Determine the (X, Y) coordinate at the center of the cell enclosing the given text.  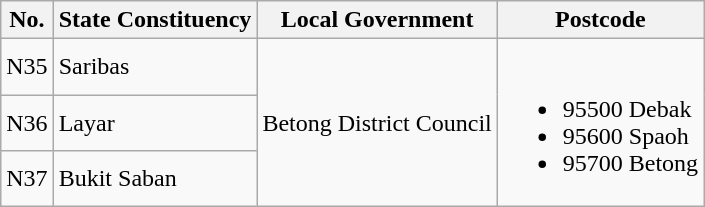
N36 (27, 122)
95500 Debak95600 Spaoh95700 Betong (600, 122)
No. (27, 20)
Layar (155, 122)
N37 (27, 178)
Bukit Saban (155, 178)
Saribas (155, 67)
Local Government (377, 20)
N35 (27, 67)
Postcode (600, 20)
Betong District Council (377, 122)
State Constituency (155, 20)
